Locate the cell with the specified text and output its [x, y] center coordinate. 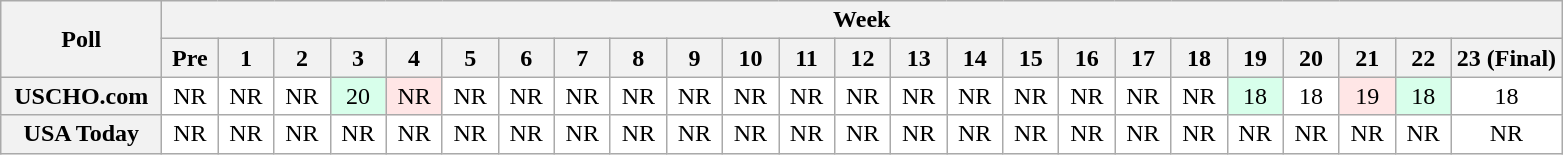
6 [526, 58]
15 [1031, 58]
11 [806, 58]
7 [582, 58]
9 [694, 58]
16 [1087, 58]
1 [246, 58]
4 [414, 58]
5 [470, 58]
23 (Final) [1506, 58]
3 [358, 58]
12 [863, 58]
17 [1143, 58]
8 [638, 58]
13 [919, 58]
21 [1367, 58]
USCHO.com [82, 96]
22 [1423, 58]
10 [750, 58]
Week [862, 20]
14 [975, 58]
2 [302, 58]
USA Today [82, 134]
Pre [190, 58]
Poll [82, 39]
